Find where the given text appears and provide that cell's center as [x, y] coordinate. 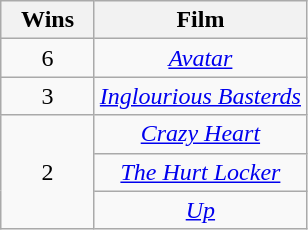
Up [200, 210]
3 [48, 96]
6 [48, 58]
Wins [48, 20]
The Hurt Locker [200, 172]
Avatar [200, 58]
Film [200, 20]
Inglourious Basterds [200, 96]
Crazy Heart [200, 134]
2 [48, 172]
